Output the (x, y) coordinate of the center of the cell containing the given text.  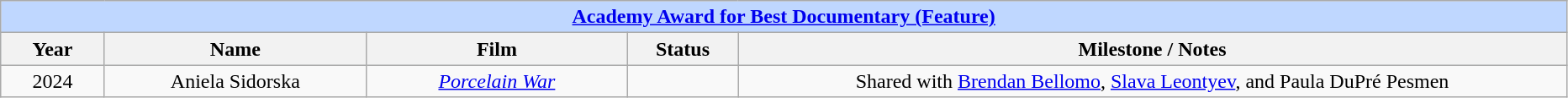
Name (235, 49)
Academy Award for Best Documentary (Feature) (784, 17)
Porcelain War (496, 81)
Shared with Brendan Bellomo, Slava Leontyev, and Paula DuPré Pesmen (1153, 81)
Status (683, 49)
Film (496, 49)
2024 (53, 81)
Milestone / Notes (1153, 49)
Year (53, 49)
Aniela Sidorska (235, 81)
